Identify which cell holds the provided text, then report its (x, y) central coordinate. 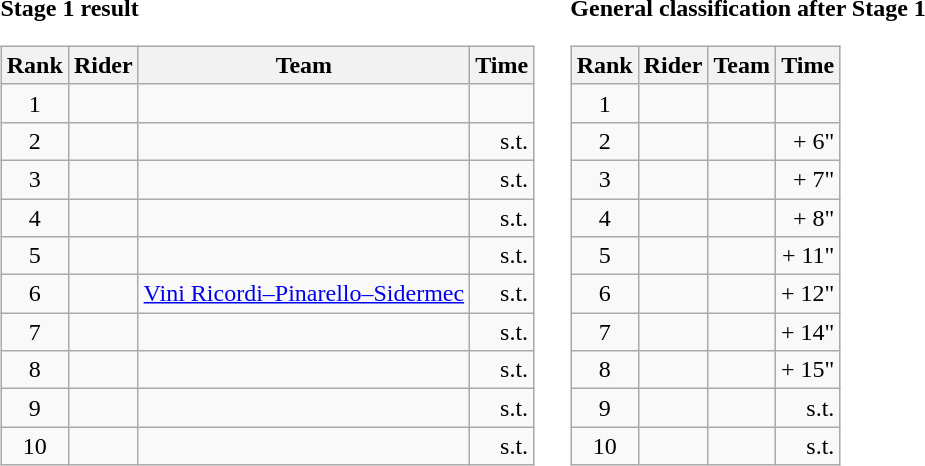
+ 12" (807, 294)
+ 15" (807, 370)
Vini Ricordi–Pinarello–Sidermec (304, 294)
+ 7" (807, 179)
+ 6" (807, 141)
+ 14" (807, 332)
+ 11" (807, 256)
+ 8" (807, 217)
